Pinpoint the cell where the given text exists, returning its (X, Y) midpoint coordinate. 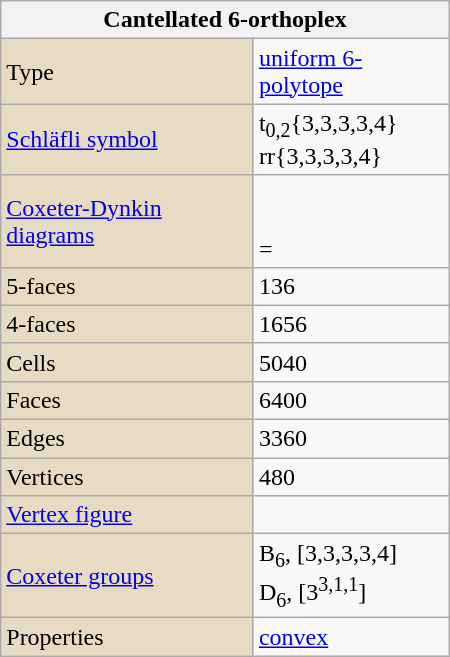
Cantellated 6-orthoplex (225, 20)
Coxeter groups (128, 576)
Edges (128, 439)
1656 (351, 324)
Type (128, 72)
5-faces (128, 286)
3360 (351, 439)
5040 (351, 362)
Vertex figure (128, 515)
uniform 6-polytope (351, 72)
t0,2{3,3,3,3,4}rr{3,3,3,3,4} (351, 140)
Cells (128, 362)
Faces (128, 400)
B6, [3,3,3,3,4]D6, [33,1,1] (351, 576)
Vertices (128, 477)
6400 (351, 400)
Coxeter-Dynkin diagrams (128, 221)
Properties (128, 637)
convex (351, 637)
= (351, 221)
480 (351, 477)
4-faces (128, 324)
136 (351, 286)
Schläfli symbol (128, 140)
